Return the (x, y) coordinate for the center point of the cell that contains the specified text.  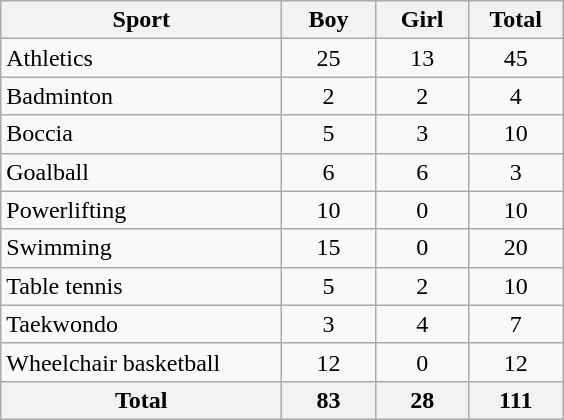
Athletics (142, 58)
20 (516, 248)
Boccia (142, 134)
Boy (329, 20)
Goalball (142, 172)
111 (516, 400)
Table tennis (142, 286)
Powerlifting (142, 210)
Girl (422, 20)
Badminton (142, 96)
28 (422, 400)
Taekwondo (142, 324)
Swimming (142, 248)
Wheelchair basketball (142, 362)
15 (329, 248)
83 (329, 400)
45 (516, 58)
25 (329, 58)
13 (422, 58)
Sport (142, 20)
7 (516, 324)
